For the text-containing cell, return its midpoint in [x, y] coordinate format. 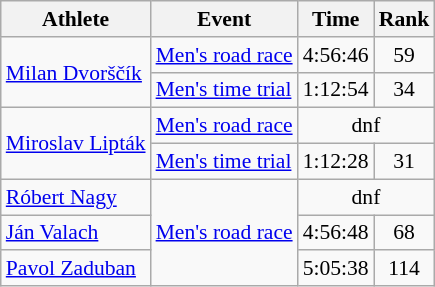
31 [404, 162]
Pavol Zaduban [76, 269]
Róbert Nagy [76, 197]
4:56:46 [336, 55]
1:12:54 [336, 90]
Athlete [76, 19]
Miroslav Lipták [76, 144]
59 [404, 55]
Event [224, 19]
1:12:28 [336, 162]
68 [404, 233]
114 [404, 269]
Ján Valach [76, 233]
Milan Dvorščík [76, 72]
Rank [404, 19]
5:05:38 [336, 269]
4:56:48 [336, 233]
Time [336, 19]
34 [404, 90]
